Return [x, y] of the center of cell containing provided text 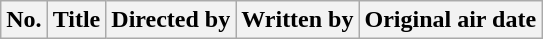
No. [24, 20]
Written by [298, 20]
Directed by [171, 20]
Original air date [450, 20]
Title [76, 20]
